Return the (X, Y) coordinate for the center point of the cell that contains the specified text.  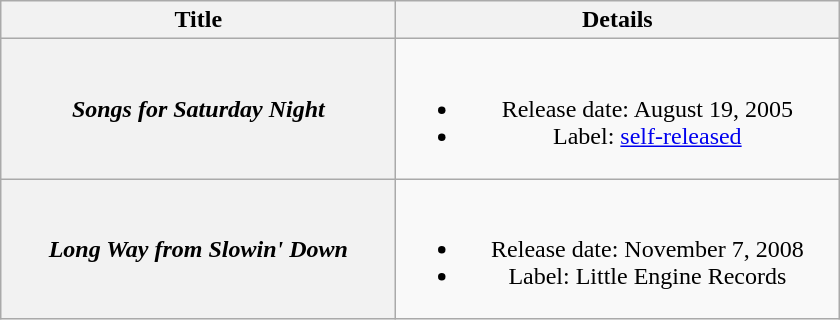
Release date: November 7, 2008Label: Little Engine Records (618, 249)
Details (618, 20)
Title (198, 20)
Release date: August 19, 2005Label: self-released (618, 109)
Long Way from Slowin' Down (198, 249)
Songs for Saturday Night (198, 109)
